Detect which cell encompasses the target text, then output its (x, y) center coordinate. 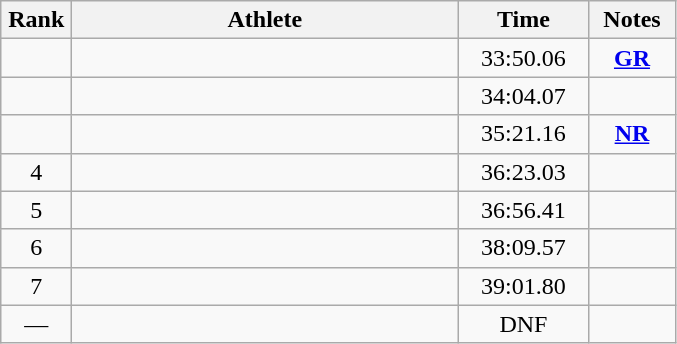
38:09.57 (524, 248)
33:50.06 (524, 58)
DNF (524, 324)
4 (36, 172)
34:04.07 (524, 96)
36:23.03 (524, 172)
5 (36, 210)
GR (632, 58)
7 (36, 286)
NR (632, 134)
Athlete (265, 20)
Notes (632, 20)
— (36, 324)
Time (524, 20)
6 (36, 248)
Rank (36, 20)
39:01.80 (524, 286)
35:21.16 (524, 134)
36:56.41 (524, 210)
